Identify which cell holds the provided text, then report its (x, y) central coordinate. 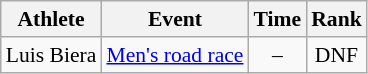
Athlete (52, 19)
DNF (336, 55)
Time (277, 19)
Luis Biera (52, 55)
– (277, 55)
Rank (336, 19)
Event (174, 19)
Men's road race (174, 55)
